Identify which cell holds the provided text, then report its [x, y] central coordinate. 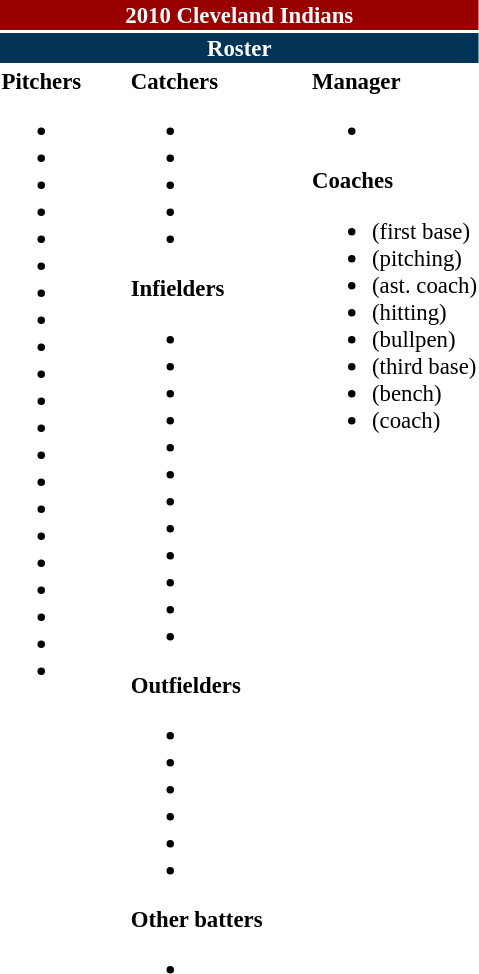
Roster [240, 48]
2010 Cleveland Indians [240, 15]
